Return [X, Y] of the center of cell containing provided text 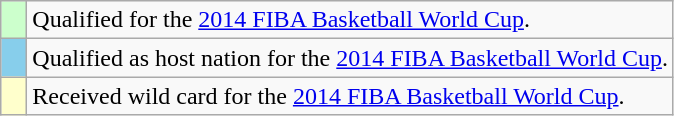
Qualified as host nation for the 2014 FIBA Basketball World Cup. [350, 58]
Qualified for the 2014 FIBA Basketball World Cup. [350, 20]
Received wild card for the 2014 FIBA Basketball World Cup. [350, 96]
